Return the (x, y) coordinate for the center point of the cell that contains the specified text.  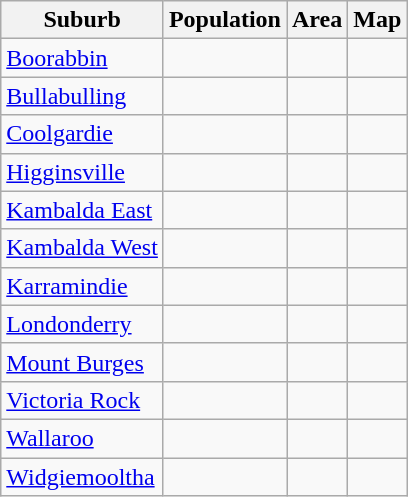
Boorabbin (82, 58)
Widgiemooltha (82, 477)
Map (378, 20)
Wallaroo (82, 438)
Bullabulling (82, 96)
Mount Burges (82, 362)
Victoria Rock (82, 400)
Kambalda West (82, 248)
Area (316, 20)
Suburb (82, 20)
Higginsville (82, 172)
Population (224, 20)
Karramindie (82, 286)
Kambalda East (82, 210)
Londonderry (82, 324)
Coolgardie (82, 134)
